Search for the cell housing the specified text and yield its (X, Y) center coordinate. 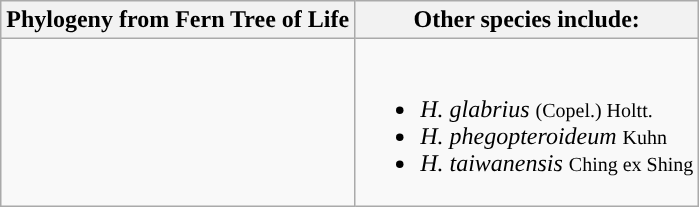
Phylogeny from Fern Tree of Life (178, 20)
Other species include: (527, 20)
H. glabrius (Copel.) Holtt.H. phegopteroideum KuhnH. taiwanensis Ching ex Shing (527, 122)
